Extract the [x, y] coordinate from the center of the cell holding the provided text.  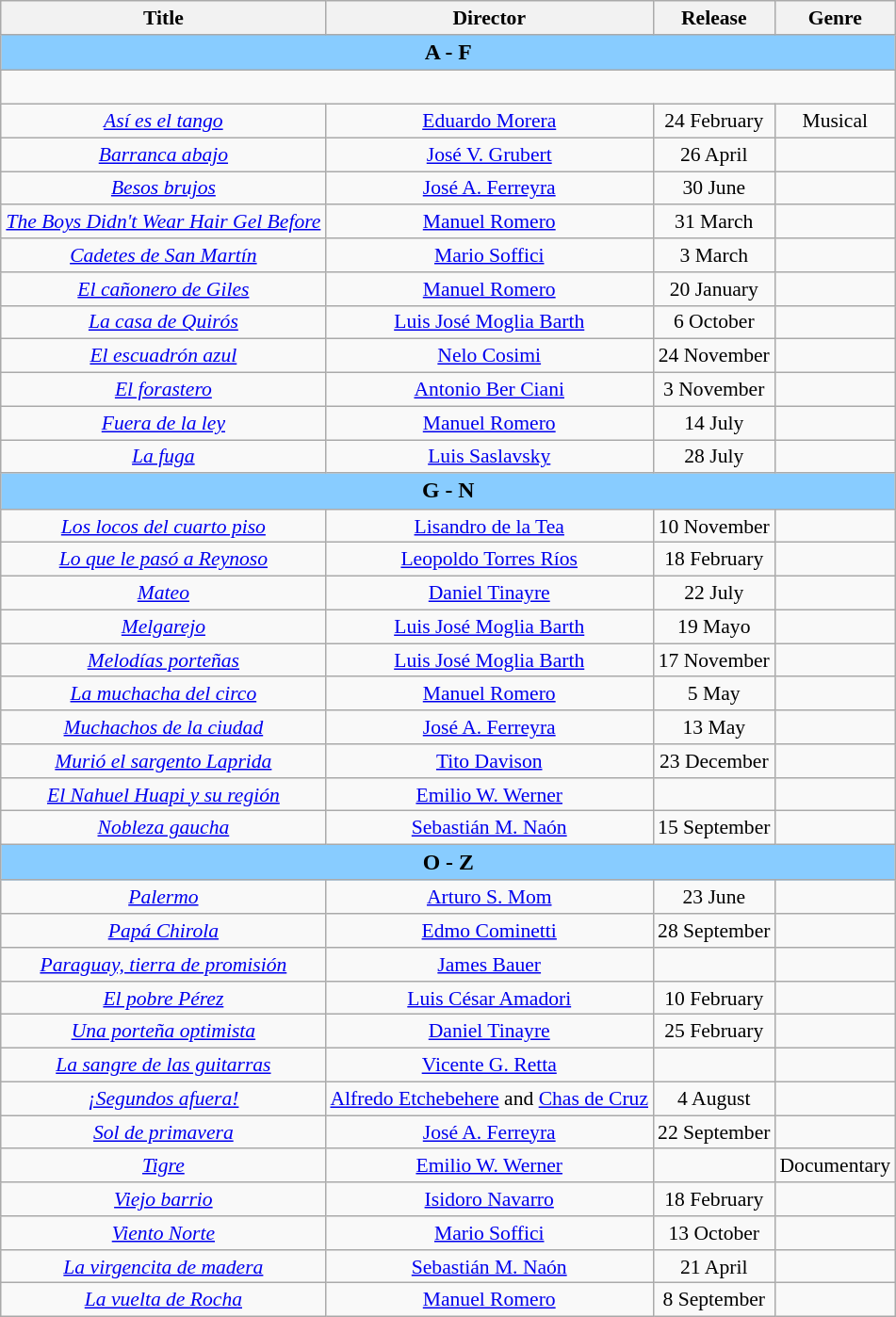
14 July [714, 423]
James Bauer [489, 965]
28 September [714, 931]
El escuadrón azul [163, 356]
Melodías porteñas [163, 660]
Tigre [163, 1166]
31 March [714, 222]
La muchacha del circo [163, 694]
El cañonero de Giles [163, 289]
24 November [714, 356]
Luis Saslavsky [489, 457]
Tito Davison [489, 761]
8 September [714, 1300]
Eduardo Morera [489, 122]
Title [163, 18]
Papá Chirola [163, 931]
La fuga [163, 457]
Nelo Cosimi [489, 356]
13 October [714, 1233]
Paraguay, tierra de promisión [163, 965]
La vuelta de Rocha [163, 1300]
El Nahuel Huapi y su región [163, 795]
Edmo Cominetti [489, 931]
Melgarejo [163, 626]
The Boys Didn't Wear Hair Gel Before [163, 222]
El forastero [163, 390]
30 June [714, 188]
Release [714, 18]
Lisandro de la Tea [489, 527]
La casa de Quirós [163, 322]
Muchachos de la ciudad [163, 727]
¡Segundos afuera! [163, 1099]
26 April [714, 154]
Leopoldo Torres Ríos [489, 560]
Viento Norte [163, 1233]
Alfredo Etchebehere and Chas de Cruz [489, 1099]
Barranca abajo [163, 154]
Cadetes de San Martín [163, 255]
Viejo barrio [163, 1199]
10 February [714, 999]
23 June [714, 898]
El pobre Pérez [163, 999]
Lo que le pasó a Reynoso [163, 560]
Genre [835, 18]
Luis César Amadori [489, 999]
10 November [714, 527]
25 February [714, 1032]
24 February [714, 122]
17 November [714, 660]
21 April [714, 1267]
22 July [714, 593]
O - Z [448, 863]
4 August [714, 1099]
6 October [714, 322]
19 Mayo [714, 626]
Antonio Ber Ciani [489, 390]
Isidoro Navarro [489, 1199]
5 May [714, 694]
Palermo [163, 898]
Murió el sargento Laprida [163, 761]
13 May [714, 727]
20 January [714, 289]
23 December [714, 761]
22 September [714, 1132]
Una porteña optimista [163, 1032]
Nobleza gaucha [163, 828]
Sol de primavera [163, 1132]
Vicente G. Retta [489, 1065]
Arturo S. Mom [489, 898]
3 November [714, 390]
La virgencita de madera [163, 1267]
28 July [714, 457]
Director [489, 18]
Fuera de la ley [163, 423]
Así es el tango [163, 122]
La sangre de las guitarras [163, 1065]
Mateo [163, 593]
3 March [714, 255]
Los locos del cuarto piso [163, 527]
Musical [835, 122]
15 September [714, 828]
Besos brujos [163, 188]
A - F [448, 53]
G - N [448, 492]
Documentary [835, 1166]
José V. Grubert [489, 154]
